Extract the (x, y) coordinate from the center of the cell holding the provided text.  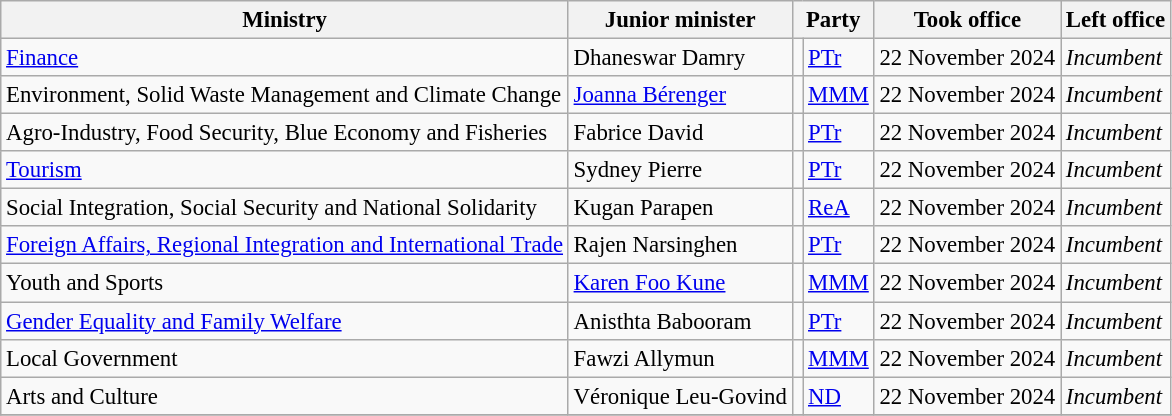
Véronique Leu-Govind (680, 396)
Finance (285, 58)
Social Integration, Social Security and National Solidarity (285, 208)
Sydney Pierre (680, 170)
Environment, Solid Waste Management and Climate Change (285, 95)
Kugan Parapen (680, 208)
Party (833, 20)
Agro-Industry, Food Security, Blue Economy and Fisheries (285, 133)
Fawzi Allymun (680, 358)
Anisthta Babooram (680, 321)
Gender Equality and Family Welfare (285, 321)
Foreign Affairs, Regional Integration and International Trade (285, 245)
Local Government (285, 358)
Joanna Bérenger (680, 95)
Tourism (285, 170)
Took office (967, 20)
Karen Foo Kune (680, 283)
Rajen Narsinghen (680, 245)
Left office (1116, 20)
Ministry (285, 20)
ND (838, 396)
Arts and Culture (285, 396)
Junior minister (680, 20)
Dhaneswar Damry (680, 58)
Fabrice David (680, 133)
ReA (838, 208)
Youth and Sports (285, 283)
